Return [X, Y] of the center of cell containing provided text 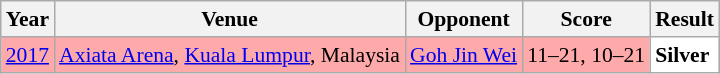
Result [684, 19]
Opponent [464, 19]
Year [28, 19]
2017 [28, 55]
Silver [684, 55]
Goh Jin Wei [464, 55]
Score [586, 19]
Venue [230, 19]
Axiata Arena, Kuala Lumpur, Malaysia [230, 55]
11–21, 10–21 [586, 55]
